Capture the cell that displays the provided text and extract its [X, Y] central coordinate. 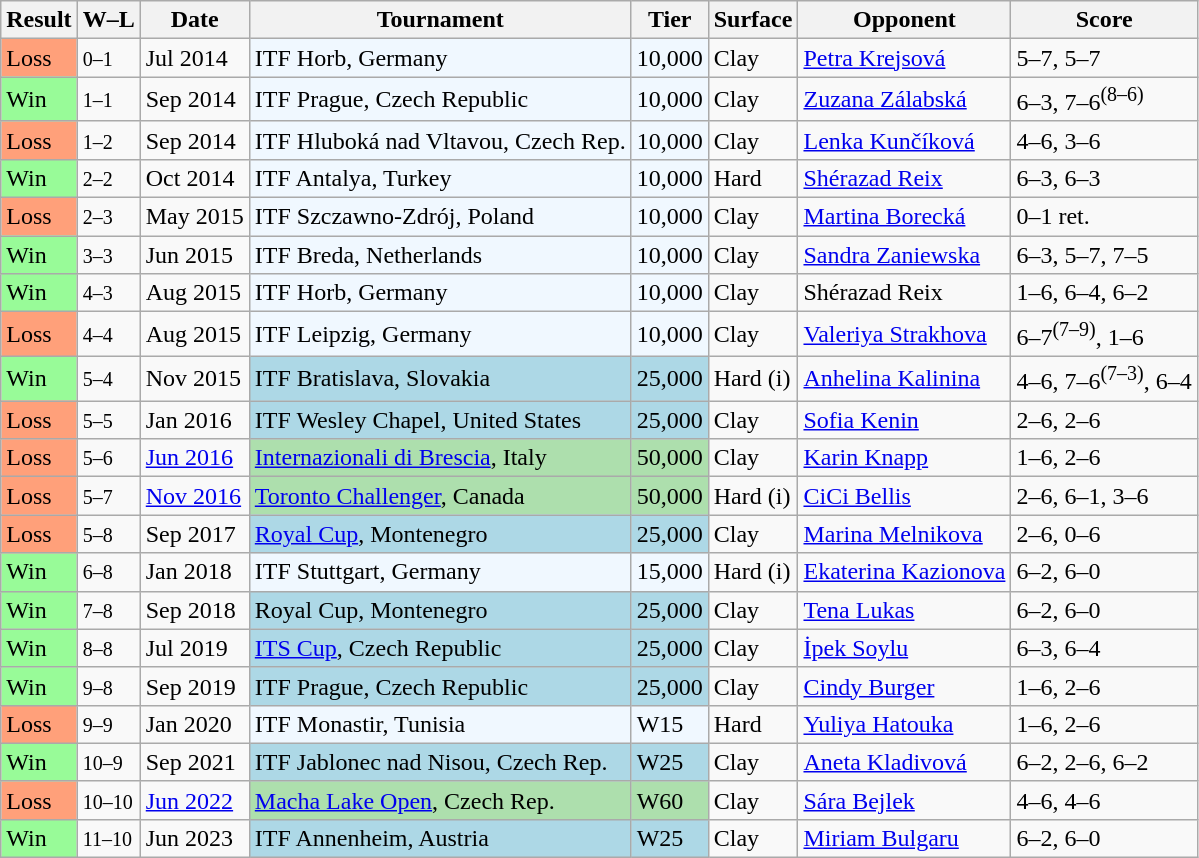
Date [194, 20]
2–3 [108, 217]
2–6, 6–1, 3–6 [1104, 496]
Jul 2014 [194, 58]
Sep 2017 [194, 534]
Aneta Kladivová [904, 762]
Jul 2019 [194, 648]
4–3 [108, 293]
11–10 [108, 839]
4–6, 4–6 [1104, 800]
7–8 [108, 610]
Jan 2016 [194, 420]
W60 [670, 800]
6–7(7–9), 1–6 [1104, 334]
4–4 [108, 334]
ITF Breda, Netherlands [440, 255]
Sofia Kenin [904, 420]
0–1 ret. [1104, 217]
5–7 [108, 496]
Sep 2018 [194, 610]
0–1 [108, 58]
Surface [753, 20]
ITS Cup, Czech Republic [440, 648]
Jan 2018 [194, 572]
15,000 [670, 572]
Sára Bejlek [904, 800]
Sandra Zaniewska [904, 255]
1–6, 6–4, 6–2 [1104, 293]
Nov 2016 [194, 496]
ITF Hluboká nad Vltavou, Czech Rep. [440, 140]
Karin Knapp [904, 458]
Oct 2014 [194, 178]
ITF Antalya, Turkey [440, 178]
6–3, 6–4 [1104, 648]
5–7, 5–7 [1104, 58]
1–1 [108, 100]
İpek Soylu [904, 648]
6–8 [108, 572]
5–8 [108, 534]
ITF Wesley Chapel, United States [440, 420]
ITF Monastir, Tunisia [440, 724]
Jan 2020 [194, 724]
W–L [108, 20]
Zuzana Zálabská [904, 100]
Internazionali di Brescia, Italy [440, 458]
ITF Annenheim, Austria [440, 839]
Tena Lukas [904, 610]
Petra Krejsová [904, 58]
May 2015 [194, 217]
9–9 [108, 724]
W15 [670, 724]
Jun 2016 [194, 458]
Martina Borecká [904, 217]
ITF Jablonec nad Nisou, Czech Rep. [440, 762]
Ekaterina Kazionova [904, 572]
6–3, 7–6(8–6) [1104, 100]
CiCi Bellis [904, 496]
10–10 [108, 800]
Score [1104, 20]
Yuliya Hatouka [904, 724]
Valeriya Strakhova [904, 334]
Marina Melnikova [904, 534]
Nov 2015 [194, 378]
8–8 [108, 648]
Tournament [440, 20]
ITF Leipzig, Germany [440, 334]
ITF Szczawno-Zdrój, Poland [440, 217]
1–2 [108, 140]
10–9 [108, 762]
Toronto Challenger, Canada [440, 496]
9–8 [108, 686]
Cindy Burger [904, 686]
Jun 2023 [194, 839]
Sep 2021 [194, 762]
ITF Stuttgart, Germany [440, 572]
Opponent [904, 20]
Result [39, 20]
6–3, 6–3 [1104, 178]
Lenka Kunčíková [904, 140]
3–3 [108, 255]
2–6, 2–6 [1104, 420]
4–6, 3–6 [1104, 140]
4–6, 7–6(7–3), 6–4 [1104, 378]
Miriam Bulgaru [904, 839]
5–4 [108, 378]
2–2 [108, 178]
Anhelina Kalinina [904, 378]
Jun 2015 [194, 255]
6–2, 2–6, 6–2 [1104, 762]
6–3, 5–7, 7–5 [1104, 255]
Sep 2019 [194, 686]
Jun 2022 [194, 800]
5–6 [108, 458]
Tier [670, 20]
5–5 [108, 420]
2–6, 0–6 [1104, 534]
Macha Lake Open, Czech Rep. [440, 800]
ITF Bratislava, Slovakia [440, 378]
